Find where the given text appears and provide that cell's center as (x, y) coordinate. 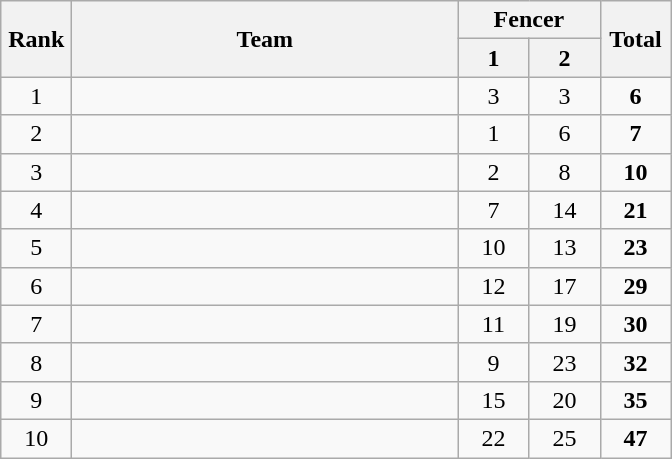
20 (564, 400)
14 (564, 210)
Total (636, 39)
5 (36, 248)
Rank (36, 39)
15 (494, 400)
47 (636, 438)
30 (636, 324)
32 (636, 362)
35 (636, 400)
17 (564, 286)
22 (494, 438)
29 (636, 286)
Team (265, 39)
21 (636, 210)
Fencer (529, 20)
13 (564, 248)
12 (494, 286)
19 (564, 324)
25 (564, 438)
4 (36, 210)
11 (494, 324)
